Identify which cell holds the provided text, then report its (X, Y) central coordinate. 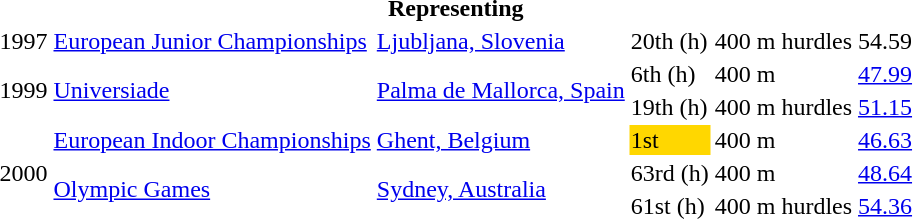
Ljubljana, Slovenia (500, 41)
European Junior Championships (212, 41)
20th (h) (670, 41)
63rd (h) (670, 173)
6th (h) (670, 74)
1st (670, 140)
Palma de Mallorca, Spain (500, 90)
Universiade (212, 90)
European Indoor Championships (212, 140)
Ghent, Belgium (500, 140)
19th (h) (670, 107)
